Detect which cell encompasses the target text, then output its [X, Y] center coordinate. 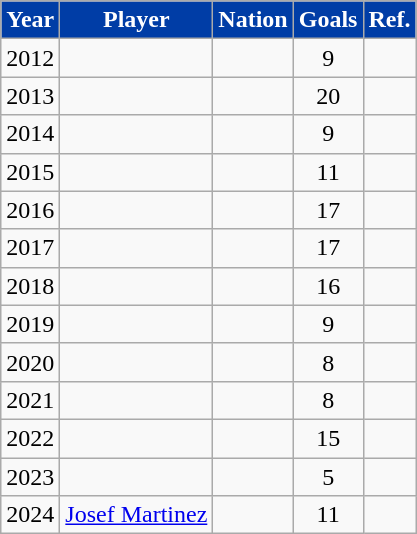
Ref. [390, 20]
2022 [30, 438]
2015 [30, 172]
2020 [30, 362]
2013 [30, 96]
2024 [30, 515]
2012 [30, 58]
Nation [253, 20]
Josef Martinez [136, 515]
20 [328, 96]
2016 [30, 210]
2021 [30, 400]
2019 [30, 324]
Goals [328, 20]
Year [30, 20]
5 [328, 477]
2017 [30, 248]
Player [136, 20]
2018 [30, 286]
16 [328, 286]
2023 [30, 477]
2014 [30, 134]
15 [328, 438]
